From the cell containing the given text, extract its center point as [X, Y] coordinate. 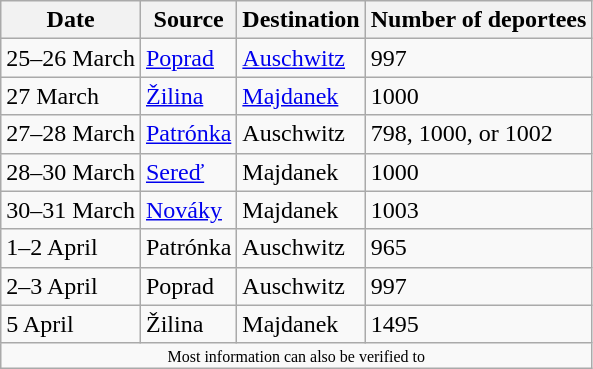
27 March [71, 96]
1495 [478, 324]
28–30 March [71, 172]
30–31 March [71, 210]
1–2 April [71, 248]
27–28 March [71, 134]
5 April [71, 324]
1003 [478, 210]
Source [188, 20]
Date [71, 20]
Most information can also be verified to [296, 355]
Number of deportees [478, 20]
965 [478, 248]
2–3 April [71, 286]
Nováky [188, 210]
25–26 March [71, 58]
Sereď [188, 172]
Destination [301, 20]
798, 1000, or 1002 [478, 134]
